Search for the cell housing the specified text and yield its (X, Y) center coordinate. 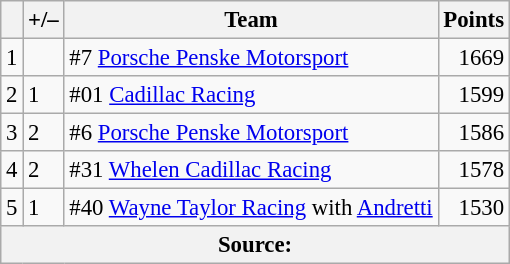
1586 (474, 133)
+/– (44, 20)
1530 (474, 208)
4 (12, 170)
#40 Wayne Taylor Racing with Andretti (251, 208)
Points (474, 20)
#6 Porsche Penske Motorsport (251, 133)
1669 (474, 58)
Team (251, 20)
#01 Cadillac Racing (251, 95)
Source: (256, 245)
1599 (474, 95)
1578 (474, 170)
#7 Porsche Penske Motorsport (251, 58)
3 (12, 133)
#31 Whelen Cadillac Racing (251, 170)
5 (12, 208)
